From the cell containing the given text, extract its center point as (X, Y) coordinate. 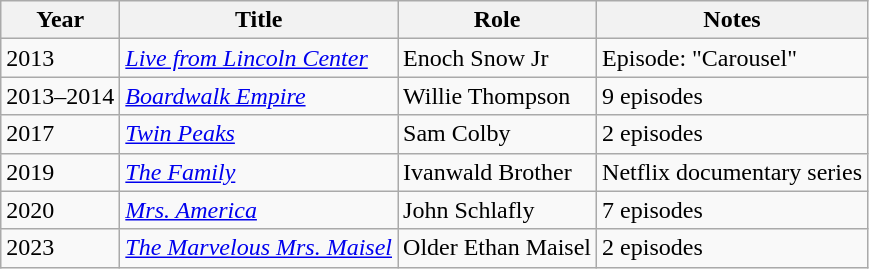
Sam Colby (498, 134)
Willie Thompson (498, 96)
2013–2014 (60, 96)
9 episodes (732, 96)
Mrs. America (259, 210)
2020 (60, 210)
Boardwalk Empire (259, 96)
Episode: "Carousel" (732, 58)
Notes (732, 20)
Netflix documentary series (732, 172)
2017 (60, 134)
The Family (259, 172)
Year (60, 20)
Ivanwald Brother (498, 172)
The Marvelous Mrs. Maisel (259, 248)
Twin Peaks (259, 134)
2013 (60, 58)
John Schlafly (498, 210)
Live from Lincoln Center (259, 58)
7 episodes (732, 210)
Enoch Snow Jr (498, 58)
2023 (60, 248)
Title (259, 20)
2019 (60, 172)
Role (498, 20)
Older Ethan Maisel (498, 248)
